Pinpoint the cell where the given text exists, returning its (X, Y) midpoint coordinate. 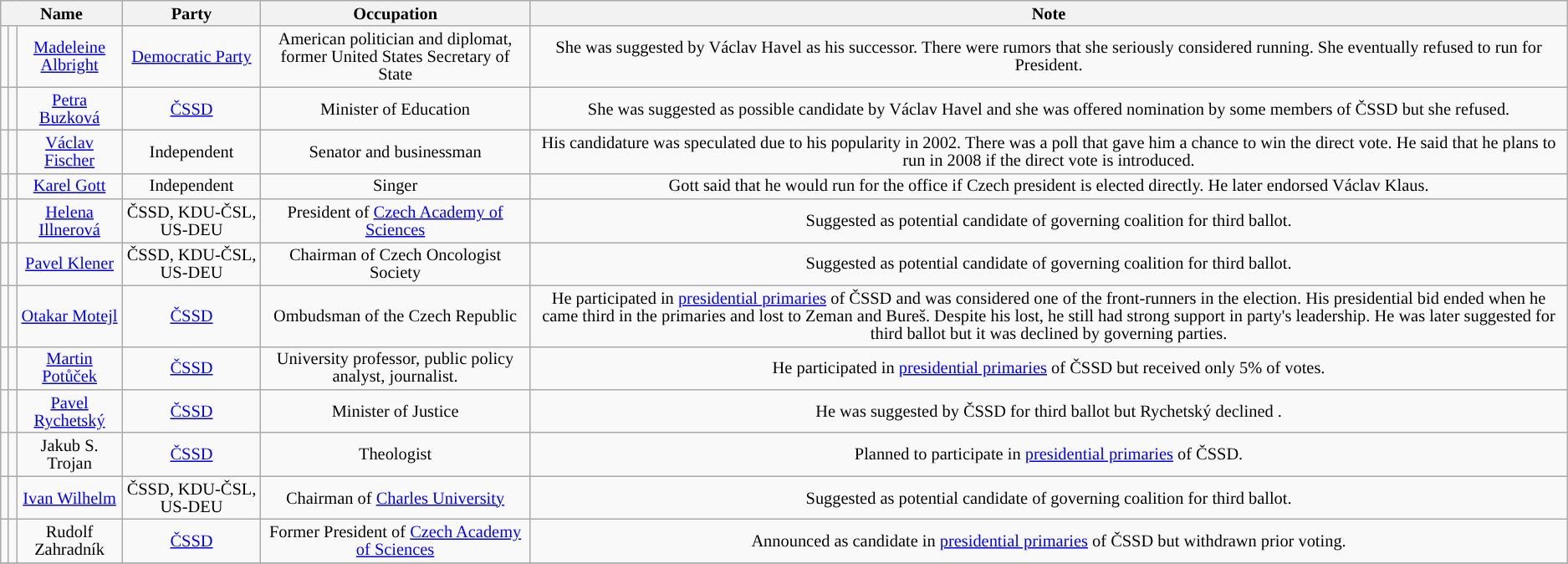
Gott said that he would run for the office if Czech president is elected directly. He later endorsed Václav Klaus. (1049, 186)
Madeleine Albright (69, 57)
Chairman of Charles University (395, 498)
Singer (395, 186)
University professor, public policy analyst, journalist. (395, 368)
Planned to participate in presidential primaries of ČSSD. (1049, 454)
Democratic Party (192, 57)
Ombudsman of the Czech Republic (395, 316)
Jakub S. Trojan (69, 454)
Occupation (395, 13)
He was suggested by ČSSD for third ballot but Rychetský declined . (1049, 411)
Petra Buzková (69, 109)
Theologist (395, 454)
Party (192, 13)
Helena Illnerová (69, 221)
Pavel Rychetský (69, 411)
Chairman of Czech Oncologist Society (395, 264)
American politician and diplomat, former United States Secretary of State (395, 57)
Minister of Justice (395, 411)
Note (1049, 13)
He participated in presidential primaries of ČSSD but received only 5% of votes. (1049, 368)
Pavel Klener (69, 264)
Martin Potůček (69, 368)
She was suggested as possible candidate by Václav Havel and she was offered nomination by some members of ČSSD but she refused. (1049, 109)
Name (62, 13)
Senator and businessman (395, 151)
Otakar Motejl (69, 316)
President of Czech Academy of Sciences (395, 221)
Minister of Education (395, 109)
Václav Fischer (69, 151)
Ivan Wilhelm (69, 498)
Karel Gott (69, 186)
Former President of Czech Academy of Sciences (395, 541)
Announced as candidate in presidential primaries of ČSSD but withdrawn prior voting. (1049, 541)
Rudolf Zahradník (69, 541)
